Return [X, Y] of the center of cell containing provided text 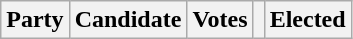
Elected [308, 20]
Candidate [128, 20]
Votes [220, 20]
Party [35, 20]
